Provide the (x, y) coordinate of the cell's center where the given text is located.  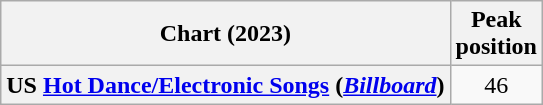
Peakposition (496, 34)
Chart (2023) (226, 34)
46 (496, 85)
US Hot Dance/Electronic Songs (Billboard) (226, 85)
